Determine the (x, y) coordinate at the center of the cell enclosing the given text.  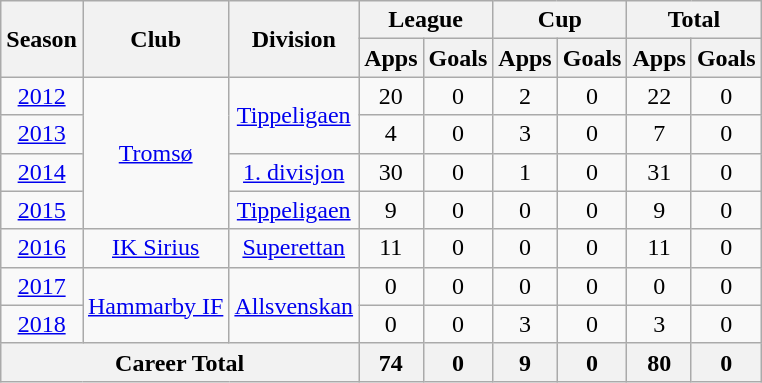
Division (294, 39)
4 (391, 134)
2016 (42, 248)
Allsvenskan (294, 305)
2017 (42, 286)
22 (659, 96)
League (426, 20)
2018 (42, 324)
2014 (42, 172)
IK Sirius (155, 248)
31 (659, 172)
Season (42, 39)
7 (659, 134)
2013 (42, 134)
2012 (42, 96)
30 (391, 172)
2 (525, 96)
Superettan (294, 248)
Club (155, 39)
20 (391, 96)
1. divisjon (294, 172)
74 (391, 362)
1 (525, 172)
Career Total (180, 362)
80 (659, 362)
Cup (560, 20)
Hammarby IF (155, 305)
Total (694, 20)
Tromsø (155, 153)
2015 (42, 210)
